Return [x, y] of the center of cell containing provided text 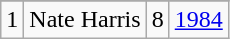
1984 [198, 20]
8 [158, 20]
Nate Harris [85, 20]
1 [12, 20]
